Capture the cell that displays the provided text and extract its (x, y) central coordinate. 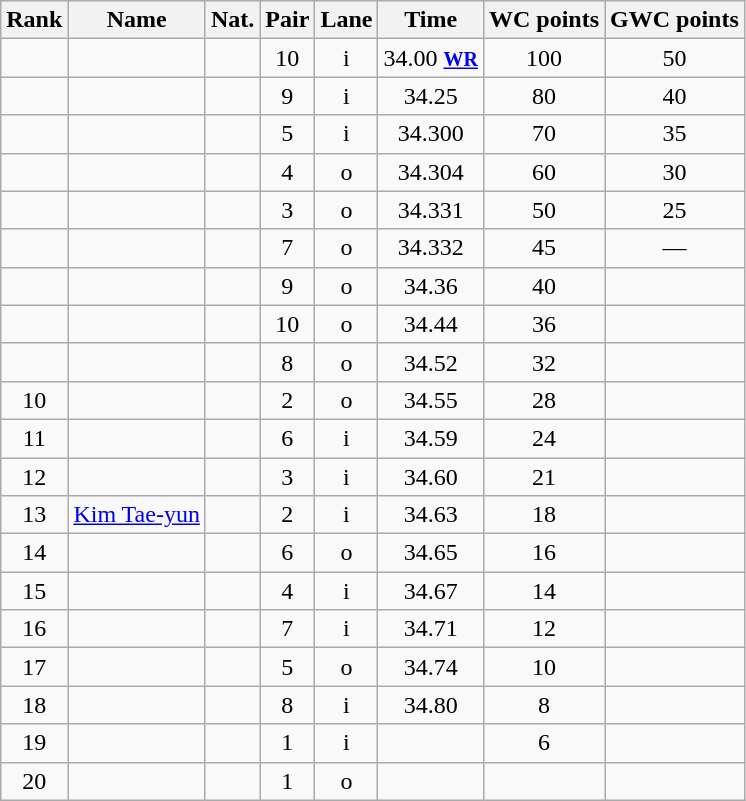
34.25 (431, 96)
11 (34, 438)
15 (34, 591)
80 (544, 96)
30 (675, 172)
24 (544, 438)
Rank (34, 20)
Kim Tae-yun (137, 515)
Name (137, 20)
Nat. (232, 20)
45 (544, 248)
34.44 (431, 324)
GWC points (675, 20)
70 (544, 134)
20 (34, 781)
34.80 (431, 705)
34.332 (431, 248)
13 (34, 515)
34.65 (431, 553)
Pair (288, 20)
34.36 (431, 286)
— (675, 248)
17 (34, 667)
WC points (544, 20)
34.52 (431, 362)
34.55 (431, 400)
34.63 (431, 515)
Time (431, 20)
34.300 (431, 134)
19 (34, 743)
100 (544, 58)
35 (675, 134)
32 (544, 362)
36 (544, 324)
25 (675, 210)
34.00 WR (431, 58)
34.67 (431, 591)
Lane (346, 20)
21 (544, 477)
34.74 (431, 667)
28 (544, 400)
34.331 (431, 210)
34.60 (431, 477)
34.304 (431, 172)
34.71 (431, 629)
34.59 (431, 438)
60 (544, 172)
